Locate the cell with the specified text and output its (x, y) center coordinate. 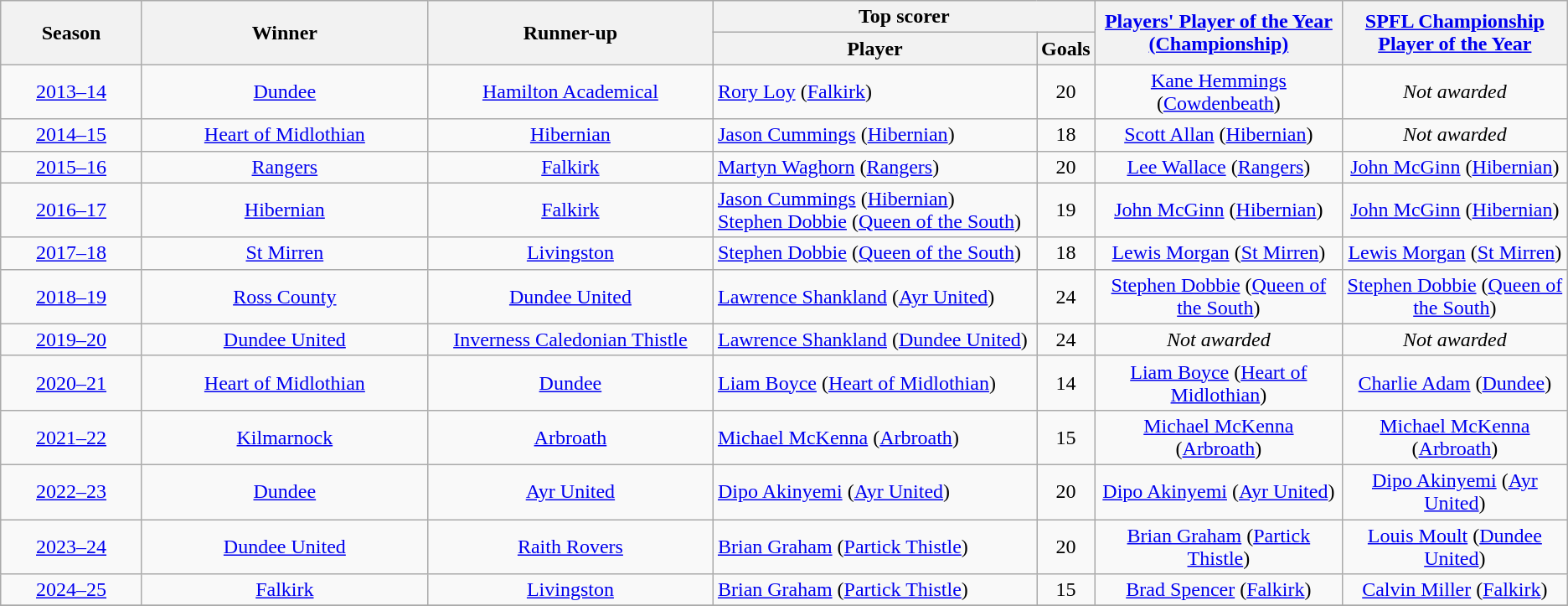
Kilmarnock (285, 438)
2023–24 (72, 546)
2024–25 (72, 590)
Ayr United (570, 491)
Jason Cummings (Hibernian)Stephen Dobbie (Queen of the South) (874, 210)
Rangers (285, 167)
Jason Cummings (Hibernian) (874, 135)
Charlie Adam (Dundee) (1454, 382)
Louis Moult (Dundee United) (1454, 546)
Martyn Waghorn (Rangers) (874, 167)
SPFL Championship Player of the Year (1454, 33)
Inverness Caledonian Thistle (570, 339)
Scott Allan (Hibernian) (1218, 135)
Rory Loy (Falkirk) (874, 92)
Brad Spencer (Falkirk) (1218, 590)
2021–22 (72, 438)
2019–20 (72, 339)
2018–19 (72, 297)
2017–18 (72, 253)
2015–16 (72, 167)
2020–21 (72, 382)
19 (1066, 210)
Calvin Miller (Falkirk) (1454, 590)
Runner-up (570, 33)
Ross County (285, 297)
Raith Rovers (570, 546)
Season (72, 33)
Lawrence Shankland (Dundee United) (874, 339)
Player (874, 49)
2013–14 (72, 92)
Arbroath (570, 438)
Goals (1066, 49)
2016–17 (72, 210)
2022–23 (72, 491)
14 (1066, 382)
Players' Player of the Year (Championship) (1218, 33)
Lee Wallace (Rangers) (1218, 167)
2014–15 (72, 135)
Lawrence Shankland (Ayr United) (874, 297)
Winner (285, 33)
Hamilton Academical (570, 92)
Kane Hemmings (Cowdenbeath) (1218, 92)
Top scorer (904, 17)
St Mirren (285, 253)
